Capture the cell that displays the provided text and extract its (x, y) central coordinate. 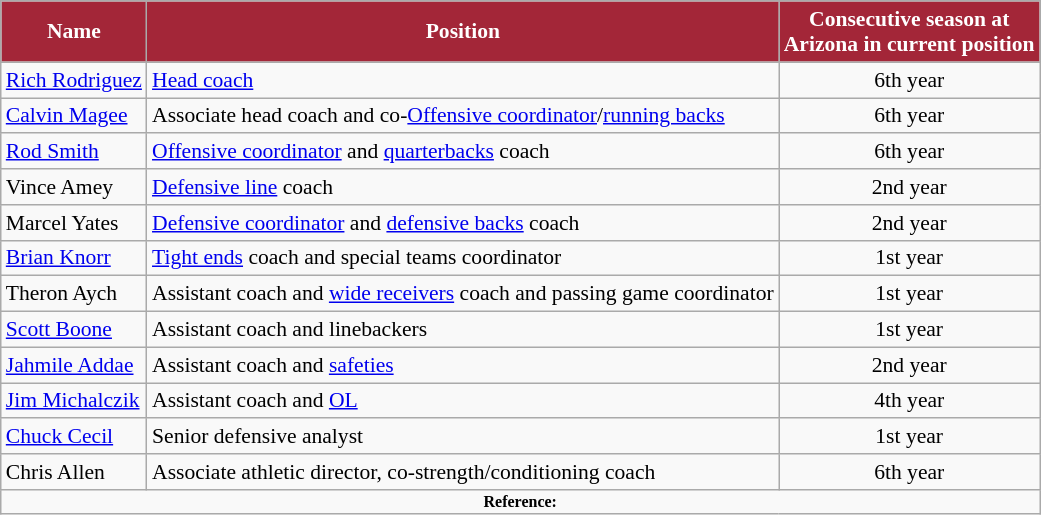
Rich Rodriguez (74, 80)
Jahmile Addae (74, 365)
Calvin Magee (74, 116)
Rod Smith (74, 152)
Head coach (463, 80)
Marcel Yates (74, 223)
Vince Amey (74, 187)
Theron Aych (74, 294)
Associate head coach and co-Offensive coordinator/running backs (463, 116)
Associate athletic director, co-strength/conditioning coach (463, 472)
Assistant coach and linebackers (463, 330)
Name (74, 32)
Senior defensive analyst (463, 437)
Brian Knorr (74, 258)
Consecutive season atArizona in current position (910, 32)
Reference: (520, 502)
4th year (910, 401)
Defensive line coach (463, 187)
Defensive coordinator and defensive backs coach (463, 223)
Assistant coach and wide receivers coach and passing game coordinator (463, 294)
Assistant coach and OL (463, 401)
Chuck Cecil (74, 437)
Chris Allen (74, 472)
Jim Michalczik (74, 401)
Position (463, 32)
Offensive coordinator and quarterbacks coach (463, 152)
Assistant coach and safeties (463, 365)
Scott Boone (74, 330)
Tight ends coach and special teams coordinator (463, 258)
